Identify which cell holds the provided text, then report its [x, y] central coordinate. 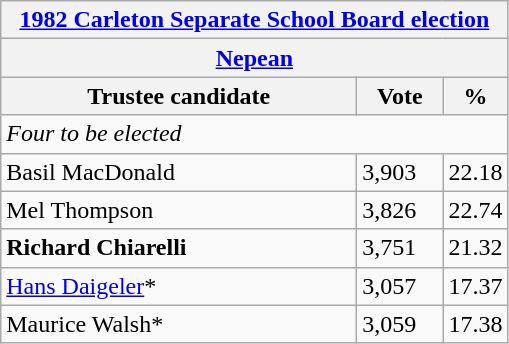
Richard Chiarelli [179, 248]
Nepean [254, 58]
Four to be elected [254, 134]
Vote [400, 96]
Trustee candidate [179, 96]
3,903 [400, 172]
21.32 [476, 248]
3,751 [400, 248]
Mel Thompson [179, 210]
Hans Daigeler* [179, 286]
22.74 [476, 210]
Maurice Walsh* [179, 324]
3,826 [400, 210]
3,057 [400, 286]
22.18 [476, 172]
3,059 [400, 324]
% [476, 96]
Basil MacDonald [179, 172]
17.38 [476, 324]
17.37 [476, 286]
1982 Carleton Separate School Board election [254, 20]
